Pinpoint the cell where the given text exists, returning its [X, Y] midpoint coordinate. 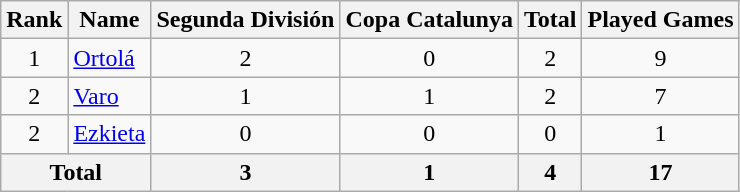
Copa Catalunya [429, 20]
Name [110, 20]
Segunda División [246, 20]
Played Games [660, 20]
Varo [110, 96]
17 [660, 172]
9 [660, 58]
Ezkieta [110, 134]
7 [660, 96]
4 [550, 172]
Ortolá [110, 58]
Rank [34, 20]
3 [246, 172]
